Search for the cell housing the specified text and yield its (x, y) center coordinate. 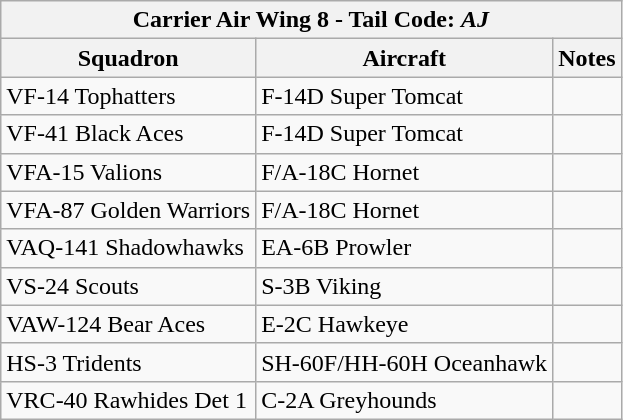
S-3B Viking (404, 286)
VF-14 Tophatters (128, 96)
SH-60F/HH-60H Oceanhawk (404, 362)
VAW-124 Bear Aces (128, 324)
E-2C Hawkeye (404, 324)
VFA-15 Valions (128, 172)
VF-41 Black Aces (128, 134)
C-2A Greyhounds (404, 400)
Squadron (128, 58)
Aircraft (404, 58)
Carrier Air Wing 8 - Tail Code: AJ (311, 20)
HS-3 Tridents (128, 362)
VRC-40 Rawhides Det 1 (128, 400)
EA-6B Prowler (404, 248)
Notes (587, 58)
VS-24 Scouts (128, 286)
VFA-87 Golden Warriors (128, 210)
VAQ-141 Shadowhawks (128, 248)
